From the cell containing the given text, extract its center point as (x, y) coordinate. 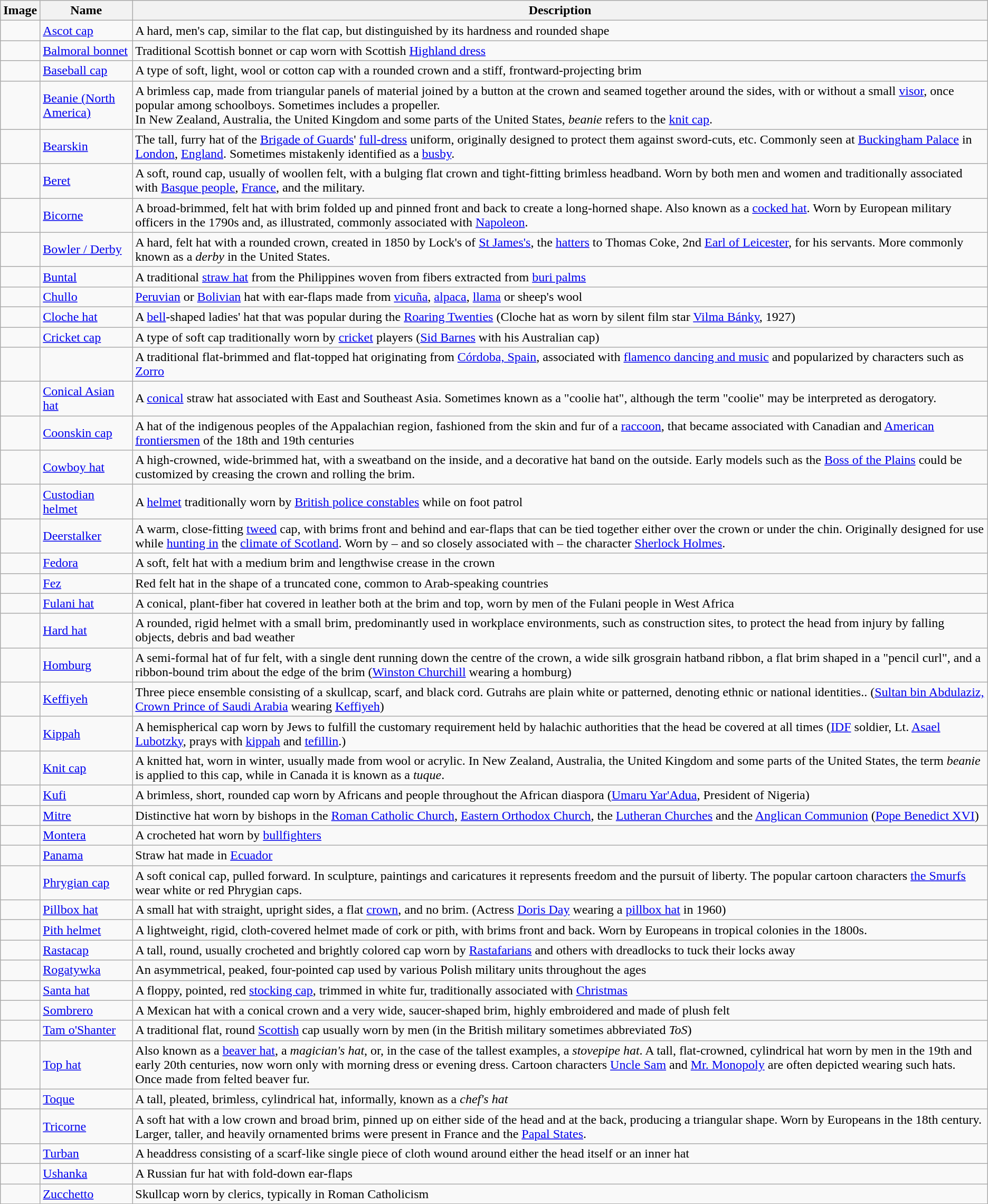
Montera (87, 836)
A tall, round, usually crocheted and brightly colored cap worn by Rastafarians and others with dreadlocks to tuck their locks away (560, 950)
Phrygian cap (87, 883)
Turban (87, 1153)
A conical, plant-fiber hat covered in leather both at the brim and top, worn by men of the Fulani people in West Africa (560, 603)
Panama (87, 856)
Bearskin (87, 147)
Skullcap worn by clerics, typically in Roman Catholicism (560, 1193)
Beanie (North America) (87, 105)
Fez (87, 583)
Name (87, 11)
A small hat with straight, upright sides, a flat crown, and no brim. (Actress Doris Day wearing a pillbox hat in 1960) (560, 910)
Rogatywka (87, 970)
A lightweight, rigid, cloth-covered helmet made of cork or pith, with brims front and back. Worn by Europeans in tropical colonies in the 1800s. (560, 930)
A brimless, short, rounded cap worn by Africans and people throughout the African diaspora (Umaru Yar'Adua, President of Nigeria) (560, 795)
Traditional Scottish bonnet or cap worn with Scottish Highland dress (560, 51)
A traditional flat, round Scottish cap usually worn by men (in the British military sometimes abbreviated ToS) (560, 1030)
A Russian fur hat with fold-down ear-flaps (560, 1173)
Kufi (87, 795)
Homburg (87, 665)
A Mexican hat with a conical crown and a very wide, saucer-shaped brim, highly embroidered and made of plush felt (560, 1010)
Sombrero (87, 1010)
Fulani hat (87, 603)
Deerstalker (87, 536)
Cloche hat (87, 317)
Tam o'Shanter (87, 1030)
Red felt hat in the shape of a truncated cone, common to Arab-speaking countries (560, 583)
Chullo (87, 297)
A headdress consisting of a scarf-like single piece of cloth wound around either the head itself or an inner hat (560, 1153)
Hard hat (87, 630)
Top hat (87, 1065)
Knit cap (87, 767)
Mitre (87, 816)
Pillbox hat (87, 910)
Pith helmet (87, 930)
Cricket cap (87, 337)
Bicorne (87, 215)
Keffiyeh (87, 699)
Custodian helmet (87, 501)
Toque (87, 1099)
A soft, felt hat with a medium brim and lengthwise crease in the crown (560, 563)
Image (20, 11)
Ushanka (87, 1173)
Cowboy hat (87, 468)
Coonskin cap (87, 433)
A tall, pleated, brimless, cylindrical hat, informally, known as a chef's hat (560, 1099)
Buntal (87, 277)
A hard, men's cap, similar to the flat cap, but distinguished by its hardness and rounded shape (560, 31)
Conical Asian hat (87, 399)
Bowler / Derby (87, 249)
Peruvian or Bolivian hat with ear-flaps made from vicuña, alpaca, llama or sheep's wool (560, 297)
A helmet traditionally worn by British police constables while on foot patrol (560, 501)
Kippah (87, 734)
A type of soft, light, wool or cotton cap with a rounded crown and a stiff, frontward-projecting brim (560, 71)
Straw hat made in Ecuador (560, 856)
Zucchetto (87, 1193)
Beret (87, 181)
Santa hat (87, 990)
A bell-shaped ladies' hat that was popular during the Roaring Twenties (Cloche hat as worn by silent film star Vilma Bánky, 1927) (560, 317)
Tricorne (87, 1126)
Description (560, 11)
Balmoral bonnet (87, 51)
A crocheted hat worn by bullfighters (560, 836)
A traditional straw hat from the Philippines woven from fibers extracted from buri palms (560, 277)
Baseball cap (87, 71)
A type of soft cap traditionally worn by cricket players (Sid Barnes with his Australian cap) (560, 337)
Fedora (87, 563)
A floppy, pointed, red stocking cap, trimmed in white fur, traditionally associated with Christmas (560, 990)
Ascot cap (87, 31)
An asymmetrical, peaked, four-pointed cap used by various Polish military units throughout the ages (560, 970)
Rastacap (87, 950)
